Scan for the cell matching the given text and deliver its (X, Y) coordinate at center. 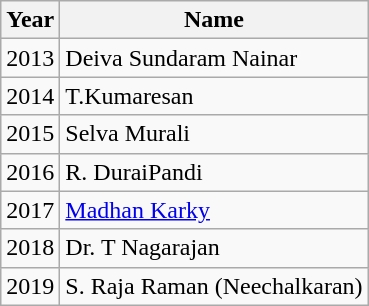
2018 (30, 248)
Dr. T Nagarajan (214, 248)
2017 (30, 210)
S. Raja Raman (Neechalkaran) (214, 286)
Selva Murali (214, 134)
T.Kumaresan (214, 96)
Name (214, 20)
Madhan Karky (214, 210)
2016 (30, 172)
2013 (30, 58)
2015 (30, 134)
R. DuraiPandi (214, 172)
Deiva Sundaram Nainar (214, 58)
Year (30, 20)
2014 (30, 96)
2019 (30, 286)
